Extract the (x, y) coordinate from the center of the cell holding the provided text.  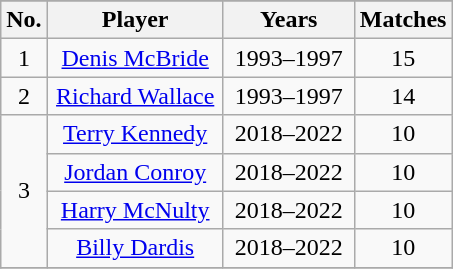
No. (24, 20)
Years (288, 20)
1 (24, 58)
Harry McNulty (135, 210)
3 (24, 191)
Terry Kennedy (135, 134)
15 (403, 58)
Richard Wallace (135, 96)
Billy Dardis (135, 248)
Jordan Conroy (135, 172)
Player (135, 20)
Denis McBride (135, 58)
2 (24, 96)
14 (403, 96)
Matches (403, 20)
